Pinpoint the cell where the given text exists, returning its [X, Y] midpoint coordinate. 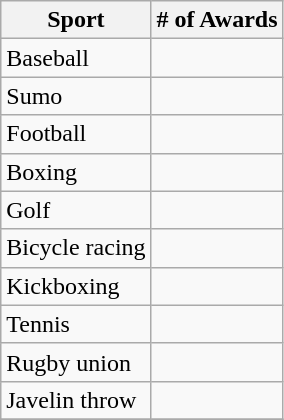
# of Awards [217, 20]
Golf [76, 210]
Baseball [76, 58]
Boxing [76, 172]
Rugby union [76, 362]
Kickboxing [76, 286]
Sumo [76, 96]
Football [76, 134]
Tennis [76, 324]
Sport [76, 20]
Bicycle racing [76, 248]
Javelin throw [76, 400]
